Pinpoint the cell where the given text exists, returning its (x, y) midpoint coordinate. 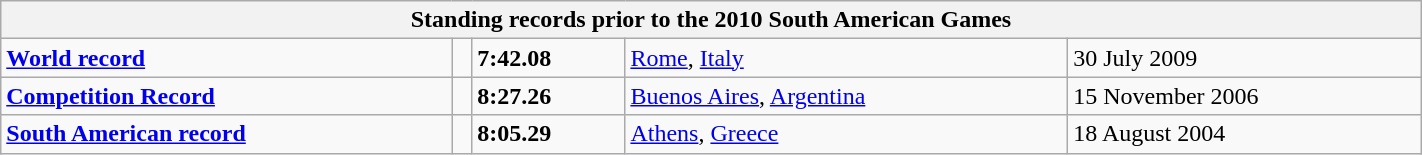
Competition Record (226, 96)
World record (226, 58)
Athens, Greece (846, 134)
Standing records prior to the 2010 South American Games (711, 20)
Buenos Aires, Argentina (846, 96)
8:05.29 (548, 134)
7:42.08 (548, 58)
8:27.26 (548, 96)
Rome, Italy (846, 58)
South American record (226, 134)
15 November 2006 (1245, 96)
18 August 2004 (1245, 134)
30 July 2009 (1245, 58)
